Provide the (X, Y) coordinate of the cell's center where the given text is located.  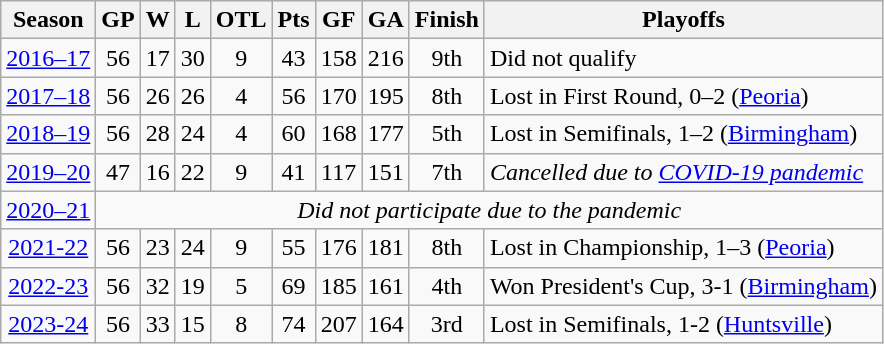
23 (158, 248)
2020–21 (48, 210)
60 (294, 134)
Did not participate due to the pandemic (490, 210)
32 (158, 286)
2018–19 (48, 134)
2016–17 (48, 58)
Did not qualify (683, 58)
2017–18 (48, 96)
Lost in Semifinals, 1–2 (Birmingham) (683, 134)
43 (294, 58)
Lost in First Round, 0–2 (Peoria) (683, 96)
L (192, 20)
Lost in Championship, 1–3 (Peoria) (683, 248)
GF (338, 20)
9th (446, 58)
74 (294, 324)
161 (386, 286)
2022-23 (48, 286)
Pts (294, 20)
69 (294, 286)
117 (338, 172)
207 (338, 324)
168 (338, 134)
4th (446, 286)
47 (118, 172)
195 (386, 96)
151 (386, 172)
Finish (446, 20)
216 (386, 58)
28 (158, 134)
16 (158, 172)
181 (386, 248)
5th (446, 134)
Playoffs (683, 20)
19 (192, 286)
GA (386, 20)
Won President's Cup, 3-1 (Birmingham) (683, 286)
17 (158, 58)
170 (338, 96)
22 (192, 172)
Season (48, 20)
176 (338, 248)
30 (192, 58)
33 (158, 324)
GP (118, 20)
2023-24 (48, 324)
3rd (446, 324)
8 (241, 324)
164 (386, 324)
2021-22 (48, 248)
177 (386, 134)
15 (192, 324)
41 (294, 172)
185 (338, 286)
55 (294, 248)
Lost in Semifinals, 1-2 (Huntsville) (683, 324)
2019–20 (48, 172)
7th (446, 172)
158 (338, 58)
5 (241, 286)
Cancelled due to COVID-19 pandemic (683, 172)
OTL (241, 20)
W (158, 20)
